Determine the (x, y) coordinate at the center of the cell enclosing the given text.  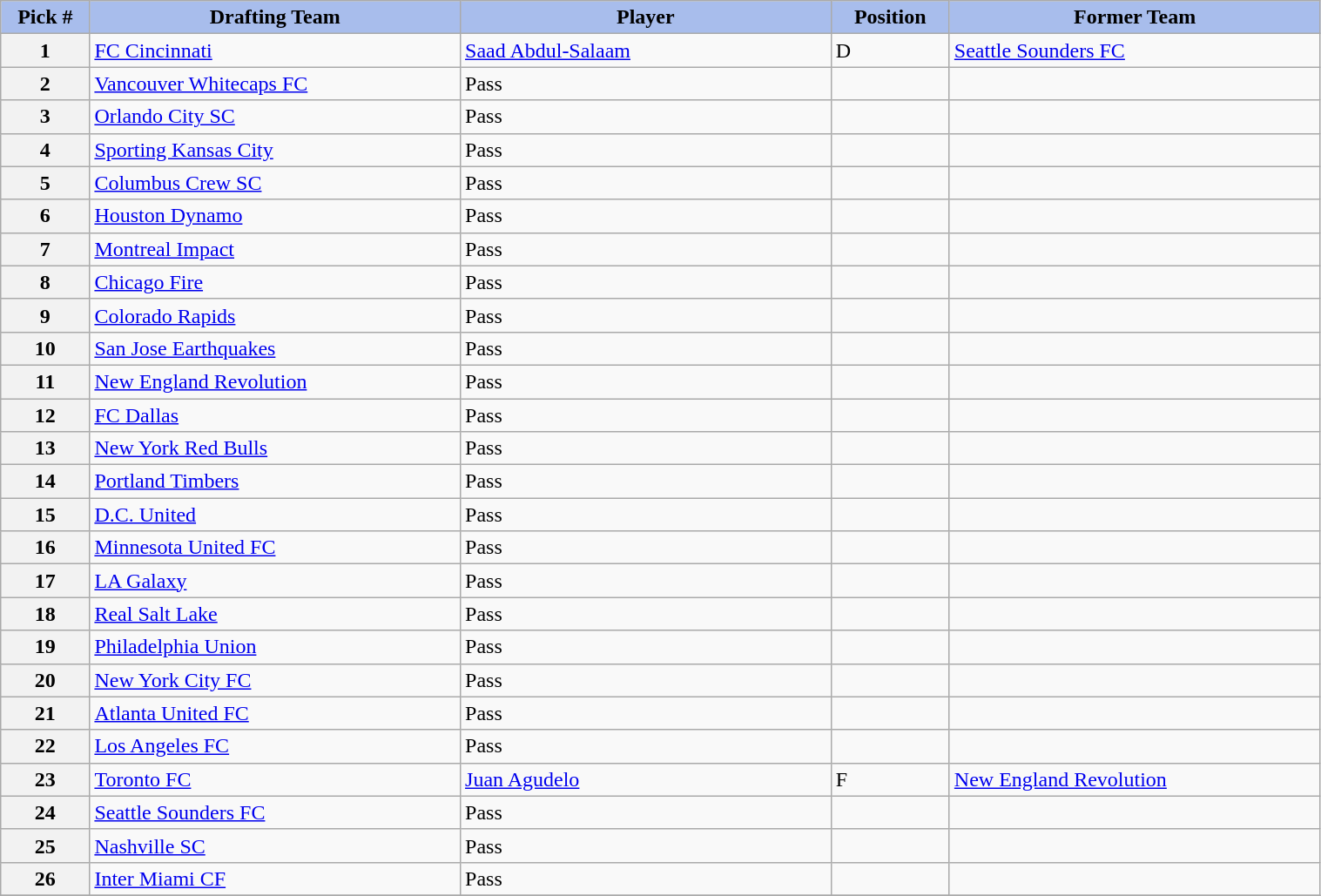
Los Angeles FC (275, 746)
3 (45, 117)
24 (45, 812)
Philadelphia Union (275, 647)
D.C. United (275, 515)
19 (45, 647)
Portland Timbers (275, 482)
5 (45, 183)
Columbus Crew SC (275, 183)
Former Team (1135, 17)
21 (45, 713)
Real Salt Lake (275, 614)
7 (45, 249)
Nashville SC (275, 845)
Sporting Kansas City (275, 150)
9 (45, 315)
Minnesota United FC (275, 548)
New York Red Bulls (275, 448)
10 (45, 348)
Colorado Rapids (275, 315)
D (890, 51)
San Jose Earthquakes (275, 348)
Juan Agudelo (646, 779)
LA Galaxy (275, 581)
17 (45, 581)
13 (45, 448)
11 (45, 381)
Inter Miami CF (275, 879)
12 (45, 415)
Atlanta United FC (275, 713)
Position (890, 17)
26 (45, 879)
16 (45, 548)
1 (45, 51)
Houston Dynamo (275, 216)
Drafting Team (275, 17)
18 (45, 614)
8 (45, 282)
2 (45, 84)
F (890, 779)
23 (45, 779)
6 (45, 216)
25 (45, 845)
FC Cincinnati (275, 51)
14 (45, 482)
4 (45, 150)
Pick # (45, 17)
Toronto FC (275, 779)
New York City FC (275, 680)
Orlando City SC (275, 117)
Vancouver Whitecaps FC (275, 84)
20 (45, 680)
15 (45, 515)
Montreal Impact (275, 249)
FC Dallas (275, 415)
Player (646, 17)
Chicago Fire (275, 282)
22 (45, 746)
Saad Abdul-Salaam (646, 51)
